Extract the (x, y) coordinate from the center of the cell holding the provided text.  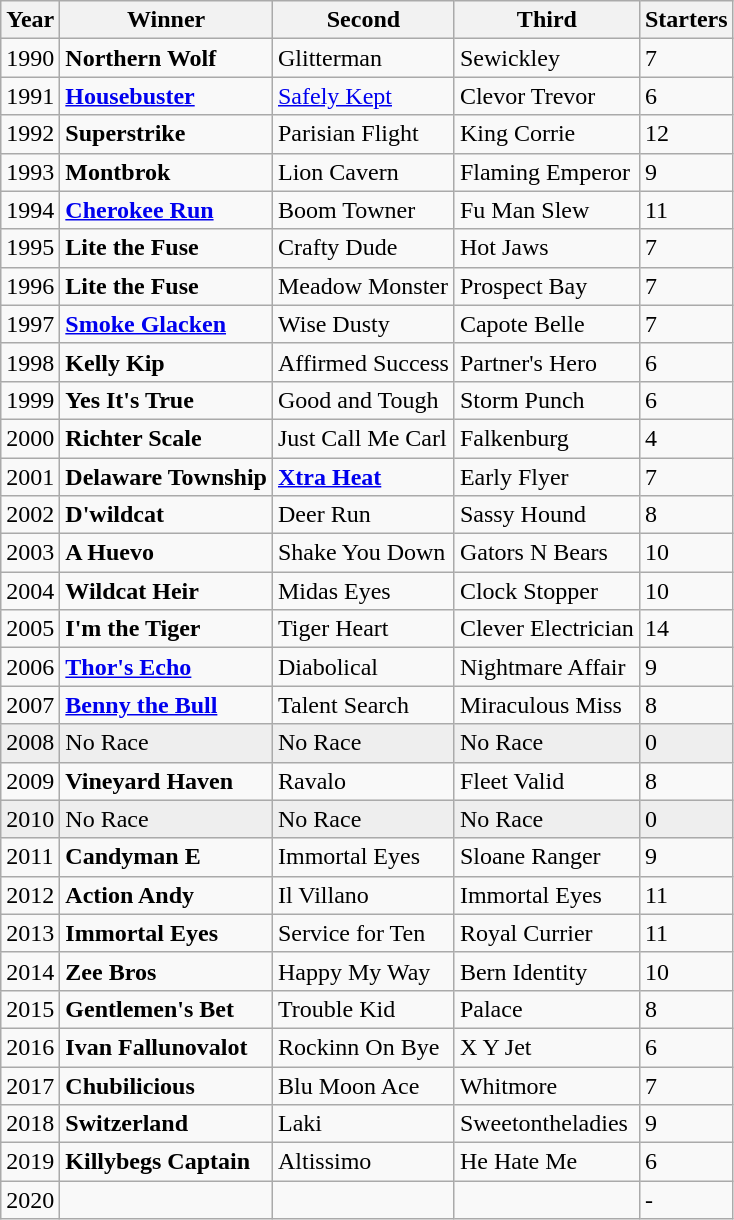
Smoke Glacken (166, 324)
Diabolical (363, 667)
Trouble Kid (363, 1009)
Blu Moon Ace (363, 1085)
Housebuster (166, 96)
Capote Belle (546, 324)
Laki (363, 1124)
Northern Wolf (166, 58)
Service for Ten (363, 933)
Ivan Fallunovalot (166, 1047)
Happy My Way (363, 971)
Starters (686, 20)
Fleet Valid (546, 781)
Rockinn On Bye (363, 1047)
Lion Cavern (363, 172)
Zee Bros (166, 971)
Sewickley (546, 58)
Royal Currier (546, 933)
I'm the Tiger (166, 629)
Cherokee Run (166, 210)
Safely Kept (363, 96)
Midas Eyes (363, 591)
He Hate Me (546, 1162)
Meadow Monster (363, 286)
Gators N Bears (546, 553)
14 (686, 629)
Shake You Down (363, 553)
Talent Search (363, 705)
2014 (30, 971)
2004 (30, 591)
1992 (30, 134)
2011 (30, 857)
Year (30, 20)
1990 (30, 58)
Nightmare Affair (546, 667)
2012 (30, 895)
Wise Dusty (363, 324)
1995 (30, 248)
King Corrie (546, 134)
Just Call Me Carl (363, 438)
Storm Punch (546, 400)
Flaming Emperor (546, 172)
Parisian Flight (363, 134)
1991 (30, 96)
Sassy Hound (546, 515)
Third (546, 20)
4 (686, 438)
Sloane Ranger (546, 857)
2016 (30, 1047)
Candyman E (166, 857)
Second (363, 20)
Early Flyer (546, 477)
Montbrok (166, 172)
1993 (30, 172)
2001 (30, 477)
2006 (30, 667)
2009 (30, 781)
Action Andy (166, 895)
Gentlemen's Bet (166, 1009)
Palace (546, 1009)
Richter Scale (166, 438)
Vineyard Haven (166, 781)
Sweetontheladies (546, 1124)
Thor's Echo (166, 667)
Falkenburg (546, 438)
2015 (30, 1009)
Wildcat Heir (166, 591)
2019 (30, 1162)
2002 (30, 515)
Good and Tough (363, 400)
12 (686, 134)
Yes It's True (166, 400)
1996 (30, 286)
2008 (30, 743)
Hot Jaws (546, 248)
Ravalo (363, 781)
Fu Man Slew (546, 210)
2000 (30, 438)
Delaware Township (166, 477)
Killybegs Captain (166, 1162)
2013 (30, 933)
Benny the Bull (166, 705)
Winner (166, 20)
1999 (30, 400)
Switzerland (166, 1124)
Tiger Heart (363, 629)
D'wildcat (166, 515)
Affirmed Success (363, 362)
A Huevo (166, 553)
2010 (30, 819)
Chubilicious (166, 1085)
Clever Electrician (546, 629)
Prospect Bay (546, 286)
Partner's Hero (546, 362)
2017 (30, 1085)
Boom Towner (363, 210)
Miraculous Miss (546, 705)
Altissimo (363, 1162)
2005 (30, 629)
Glitterman (363, 58)
2018 (30, 1124)
Crafty Dude (363, 248)
X Y Jet (546, 1047)
Bern Identity (546, 971)
2003 (30, 553)
- (686, 1200)
2007 (30, 705)
2020 (30, 1200)
1997 (30, 324)
Clevor Trevor (546, 96)
Deer Run (363, 515)
Xtra Heat (363, 477)
1998 (30, 362)
Clock Stopper (546, 591)
1994 (30, 210)
Kelly Kip (166, 362)
Whitmore (546, 1085)
Superstrike (166, 134)
Il Villano (363, 895)
